For the text-containing cell, return its midpoint in (X, Y) coordinate format. 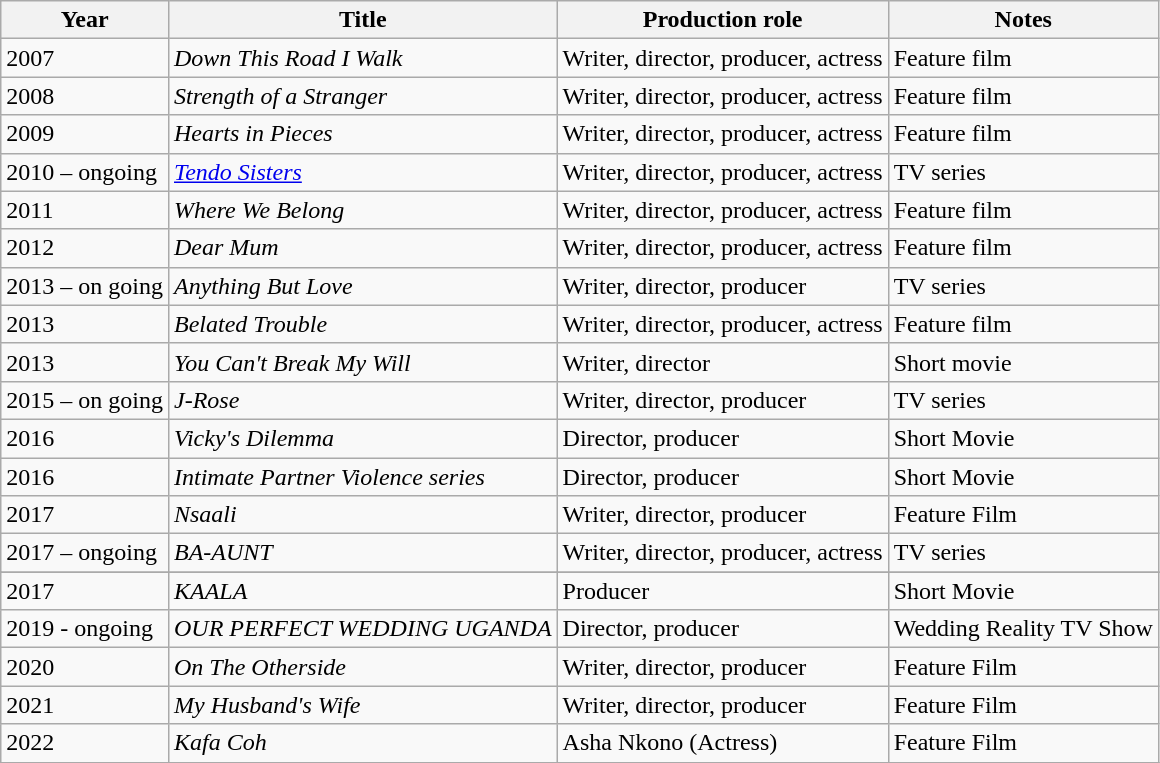
Short movie (1023, 362)
2020 (85, 667)
2011 (85, 210)
Year (85, 20)
Anything But Love (362, 286)
Down This Road I Walk (362, 58)
Producer (722, 591)
Vicky's Dilemma (362, 438)
2009 (85, 134)
Writer, director (722, 362)
You Can't Break My Will (362, 362)
KAALA (362, 591)
On The Otherside (362, 667)
2010 – ongoing (85, 172)
2012 (85, 248)
Strength of a Stranger (362, 96)
2013 – on going (85, 286)
Intimate Partner Violence series (362, 477)
Production role (722, 20)
Title (362, 20)
2019 - ongoing (85, 629)
J-Rose (362, 400)
2015 – on going (85, 400)
Tendo Sisters (362, 172)
BA-AUNT (362, 553)
My Husband's Wife (362, 705)
2022 (85, 743)
Kafa Coh (362, 743)
2008 (85, 96)
Wedding Reality TV Show (1023, 629)
2007 (85, 58)
Asha Nkono (Actress) (722, 743)
2017 – ongoing (85, 553)
Hearts in Pieces (362, 134)
Notes (1023, 20)
Dear Mum (362, 248)
Where We Belong (362, 210)
2021 (85, 705)
Nsaali (362, 515)
Belated Trouble (362, 324)
OUR PERFECT WEDDING UGANDA (362, 629)
